Detect which cell encompasses the target text, then output its [x, y] center coordinate. 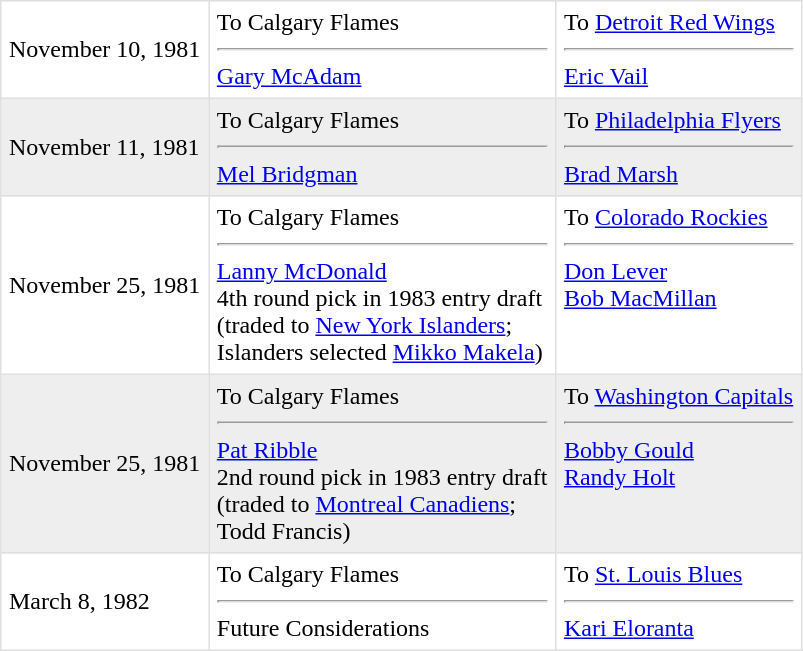
To Detroit Red WingsEric Vail [679, 50]
To Washington CapitalsBobby GouldRandy Holt [679, 463]
November 11, 1981 [105, 147]
To Calgary Flames Pat Ribble2nd round pick in 1983 entry draft(traded to Montreal Canadiens;Todd Francis) [382, 463]
To Colorado RockiesDon LeverBob MacMillan [679, 285]
To St. Louis BluesKari Eloranta [679, 602]
To Calgary Flames Mel Bridgman [382, 147]
To Calgary Flames Gary McAdam [382, 50]
To Philadelphia FlyersBrad Marsh [679, 147]
March 8, 1982 [105, 602]
November 10, 1981 [105, 50]
To Calgary Flames Future Considerations [382, 602]
To Calgary Flames Lanny McDonald4th round pick in 1983 entry draft(traded to New York Islanders;Islanders selected Mikko Makela) [382, 285]
